Provide the (X, Y) coordinate of the cell's center where the given text is located.  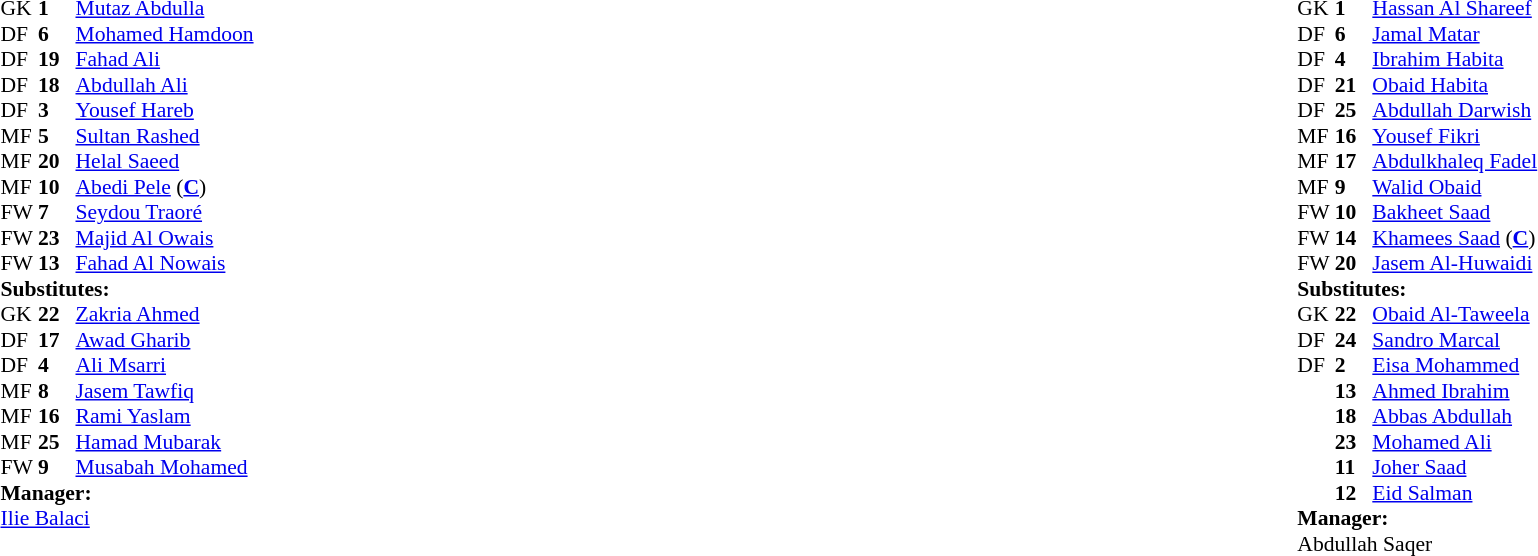
2 (1354, 365)
Majid Al Owais (165, 238)
Fahad Al Nowais (165, 263)
Walid Obaid (1454, 187)
Ibrahim Habita (1454, 59)
19 (57, 59)
Ali Msarri (165, 365)
Ahmed Ibrahim (1454, 391)
Yousef Fikri (1454, 136)
Obaid Habita (1454, 85)
Abdullah Ali (165, 85)
12 (1354, 493)
Sandro Marcal (1454, 340)
Abdullah Darwish (1454, 111)
Mohamed Hamdoon (165, 34)
Eid Salman (1454, 493)
Rami Yaslam (165, 417)
Helal Saeed (165, 161)
Yousef Hareb (165, 111)
Jasem Tawfiq (165, 391)
Jasem Al-Huwaidi (1454, 263)
Abedi Pele (C) (165, 187)
11 (1354, 467)
Jamal Matar (1454, 34)
Abbas Abdullah (1454, 417)
8 (57, 391)
Khamees Saad (C) (1454, 238)
Seydou Traoré (165, 213)
Abdulkhaleq Fadel (1454, 161)
Hamad Mubarak (165, 442)
Bakheet Saad (1454, 213)
Mohamed Ali (1454, 442)
Zakria Ahmed (165, 315)
24 (1354, 340)
Eisa Mohammed (1454, 365)
5 (57, 136)
21 (1354, 85)
Fahad Ali (165, 59)
Awad Gharib (165, 340)
Musabah Mohamed (165, 467)
Ilie Balaci (126, 519)
14 (1354, 238)
Obaid Al-Taweela (1454, 315)
3 (57, 111)
7 (57, 213)
Joher Saad (1454, 467)
Sultan Rashed (165, 136)
